Determine the [X, Y] coordinate at the center of the cell enclosing the given text.  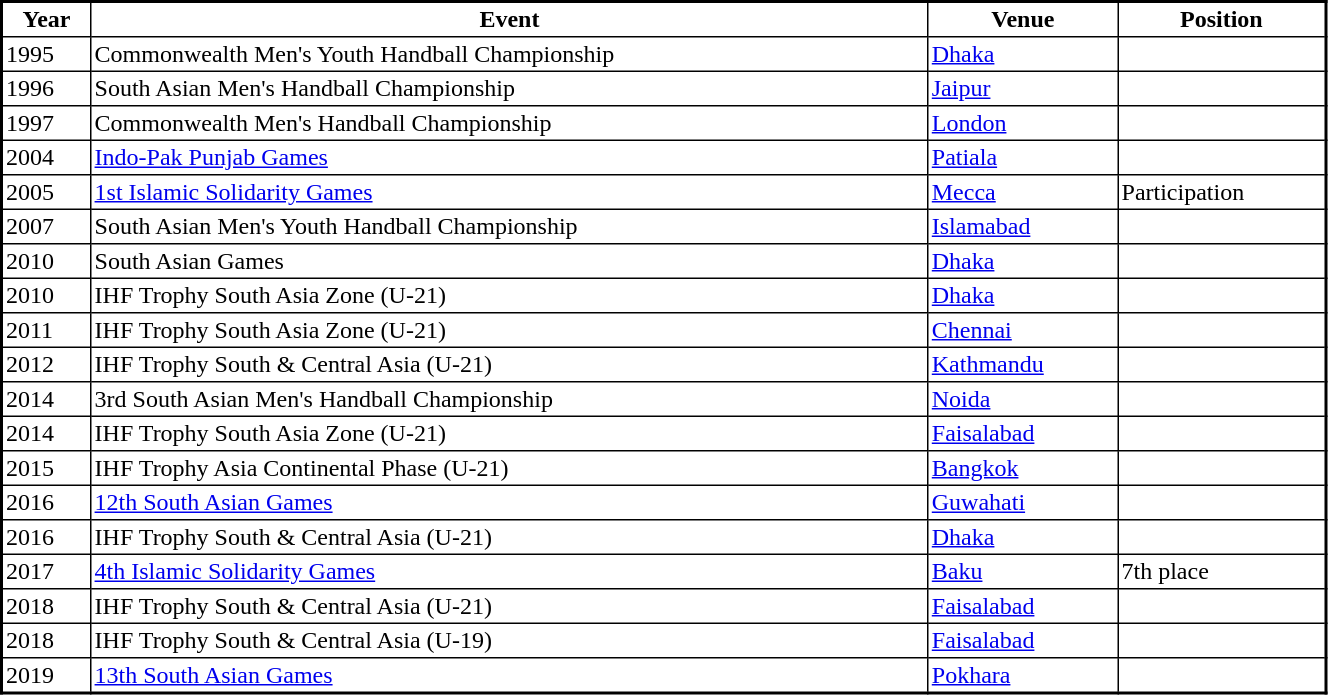
Noida [1023, 399]
2017 [46, 571]
2004 [46, 157]
Bangkok [1023, 468]
South Asian Men's Youth Handball Championship [510, 226]
IHF Trophy Asia Continental Phase (U-21) [510, 468]
13th South Asian Games [510, 676]
12th South Asian Games [510, 502]
2015 [46, 468]
Venue [1023, 20]
Commonwealth Men's Handball Championship [510, 123]
2019 [46, 676]
Commonwealth Men's Youth Handball Championship [510, 54]
4th Islamic Solidarity Games [510, 571]
Patiala [1023, 157]
Position [1222, 20]
Event [510, 20]
1996 [46, 88]
2011 [46, 330]
Pokhara [1023, 676]
Participation [1222, 192]
3rd South Asian Men's Handball Championship [510, 399]
2007 [46, 226]
London [1023, 123]
IHF Trophy South & Central Asia (U-19) [510, 640]
Year [46, 20]
South Asian Men's Handball Championship [510, 88]
Guwahati [1023, 502]
2012 [46, 364]
Mecca [1023, 192]
7th place [1222, 571]
1997 [46, 123]
Chennai [1023, 330]
South Asian Games [510, 261]
2005 [46, 192]
Baku [1023, 571]
Jaipur [1023, 88]
1995 [46, 54]
Indo-Pak Punjab Games [510, 157]
Islamabad [1023, 226]
1st Islamic Solidarity Games [510, 192]
Kathmandu [1023, 364]
